Provide the (x, y) coordinate of the cell's center where the given text is located.  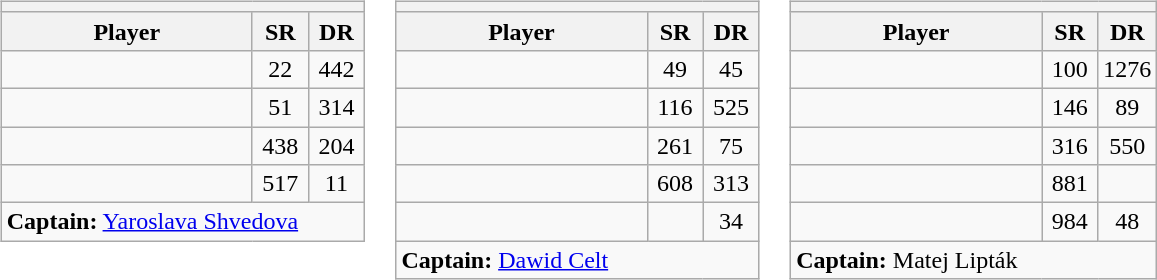
89 (1128, 107)
75 (731, 145)
314 (336, 107)
1276 (1128, 69)
Captain: Yaroslava Shvedova (182, 222)
313 (731, 184)
51 (280, 107)
984 (1070, 222)
146 (1070, 107)
116 (675, 107)
49 (675, 69)
517 (280, 184)
Captain: Dawid Celt (578, 260)
34 (731, 222)
881 (1070, 184)
442 (336, 69)
48 (1128, 222)
204 (336, 145)
45 (731, 69)
Captain: Matej Lipták (974, 260)
22 (280, 69)
525 (731, 107)
261 (675, 145)
100 (1070, 69)
550 (1128, 145)
11 (336, 184)
608 (675, 184)
316 (1070, 145)
438 (280, 145)
